Return (x, y) of the center of cell containing provided text 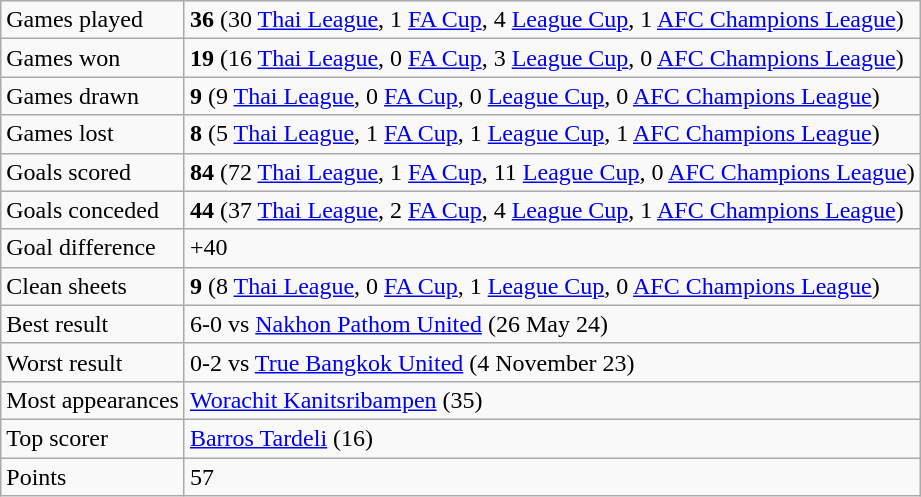
Top scorer (93, 438)
Games lost (93, 134)
57 (552, 477)
36 (30 Thai League, 1 FA Cup, 4 League Cup, 1 AFC Champions League) (552, 20)
Clean sheets (93, 286)
Best result (93, 324)
Goals scored (93, 172)
6-0 vs Nakhon Pathom United (26 May 24) (552, 324)
Worst result (93, 362)
Goals conceded (93, 210)
44 (37 Thai League, 2 FA Cup, 4 League Cup, 1 AFC Champions League) (552, 210)
19 (16 Thai League, 0 FA Cup, 3 League Cup, 0 AFC Champions League) (552, 58)
8 (5 Thai League, 1 FA Cup, 1 League Cup, 1 AFC Champions League) (552, 134)
9 (8 Thai League, 0 FA Cup, 1 League Cup, 0 AFC Champions League) (552, 286)
84 (72 Thai League, 1 FA Cup, 11 League Cup, 0 AFC Champions League) (552, 172)
Worachit Kanitsribampen (35) (552, 400)
Games played (93, 20)
Barros Tardeli (16) (552, 438)
0-2 vs True Bangkok United (4 November 23) (552, 362)
Games won (93, 58)
Games drawn (93, 96)
+40 (552, 248)
Most appearances (93, 400)
Points (93, 477)
Goal difference (93, 248)
9 (9 Thai League, 0 FA Cup, 0 League Cup, 0 AFC Champions League) (552, 96)
